From the cell containing the given text, extract its center point as (X, Y) coordinate. 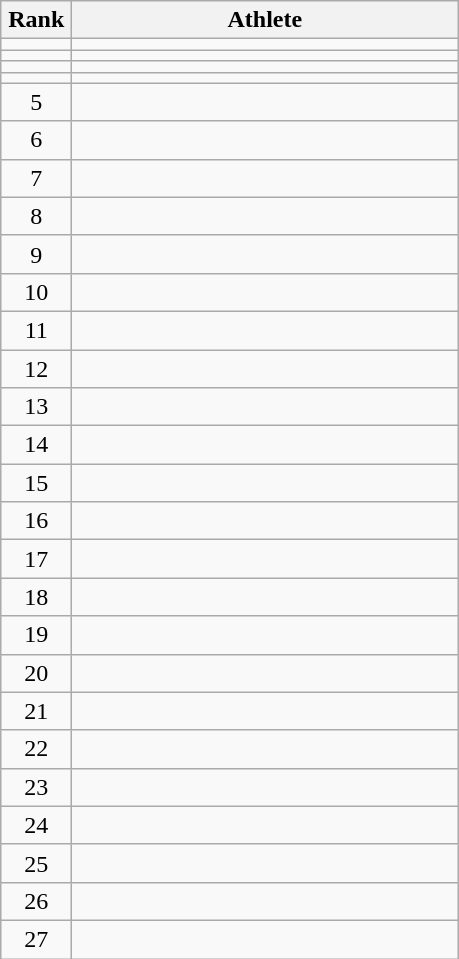
27 (36, 939)
23 (36, 787)
13 (36, 407)
24 (36, 825)
Rank (36, 20)
18 (36, 597)
8 (36, 216)
11 (36, 330)
5 (36, 102)
22 (36, 749)
21 (36, 711)
25 (36, 863)
6 (36, 140)
20 (36, 673)
15 (36, 483)
12 (36, 369)
17 (36, 559)
19 (36, 635)
9 (36, 254)
16 (36, 521)
7 (36, 178)
26 (36, 901)
Athlete (265, 20)
10 (36, 292)
14 (36, 445)
